Return the [X, Y] coordinate for the center point of the cell that contains the specified text.  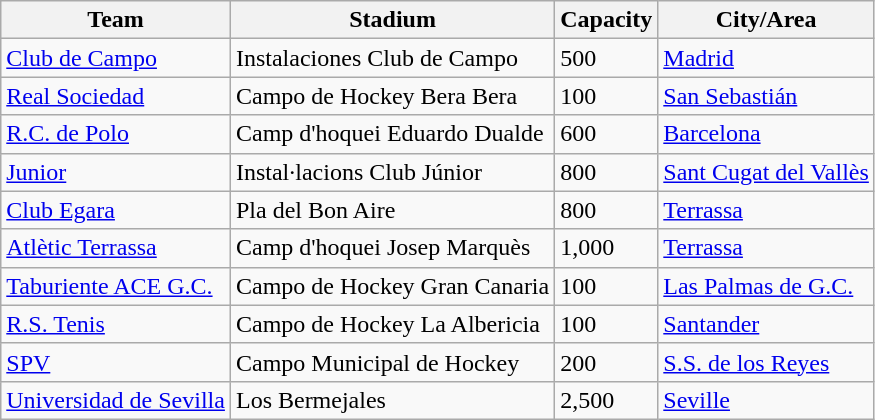
500 [606, 58]
200 [606, 362]
Club de Campo [116, 58]
Sant Cugat del Vallès [766, 172]
City/Area [766, 20]
R.C. de Polo [116, 134]
600 [606, 134]
Campo Municipal de Hockey [392, 362]
Club Egara [116, 210]
2,500 [606, 400]
Barcelona [766, 134]
Camp d'hoquei Eduardo Dualde [392, 134]
SPV [116, 362]
Campo de Hockey Gran Canaria [392, 286]
Santander [766, 324]
R.S. Tenis [116, 324]
Stadium [392, 20]
Madrid [766, 58]
San Sebastián [766, 96]
Instal·lacions Club Júnior [392, 172]
Las Palmas de G.C. [766, 286]
Junior [116, 172]
Campo de Hockey Bera Bera [392, 96]
Campo de Hockey La Albericia [392, 324]
Real Sociedad [116, 96]
Pla del Bon Aire [392, 210]
Seville [766, 400]
Instalaciones Club de Campo [392, 58]
Camp d'hoquei Josep Marquès [392, 248]
Universidad de Sevilla [116, 400]
1,000 [606, 248]
Los Bermejales [392, 400]
Taburiente ACE G.C. [116, 286]
S.S. de los Reyes [766, 362]
Atlètic Terrassa [116, 248]
Capacity [606, 20]
Team [116, 20]
